Search for the cell housing the specified text and yield its [x, y] center coordinate. 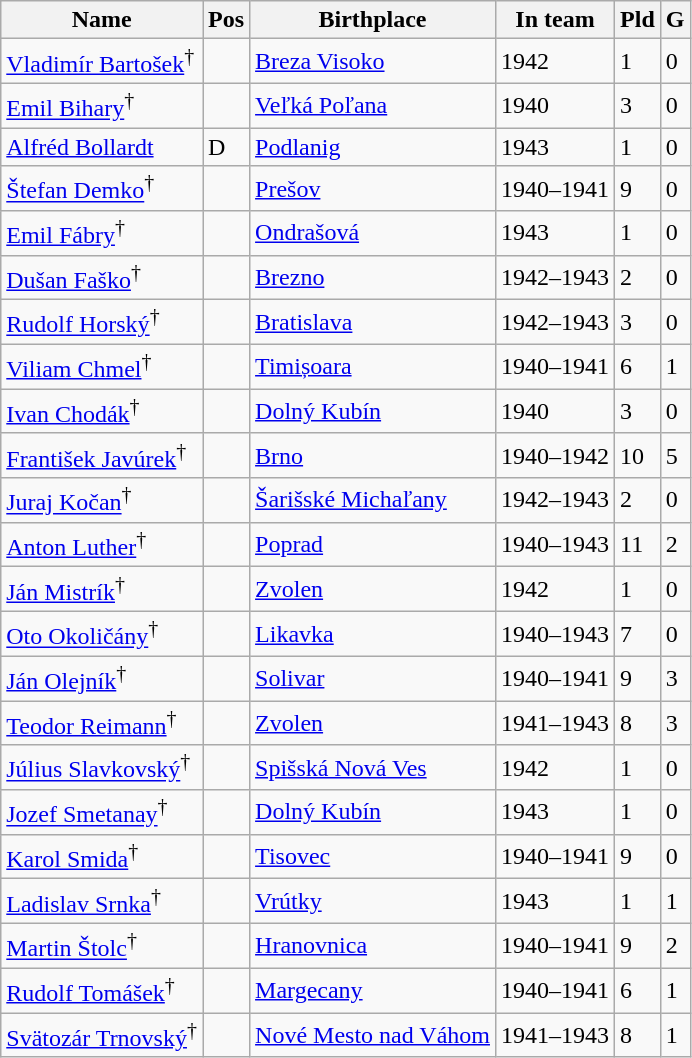
Poprad [373, 544]
Podlanig [373, 147]
Emil Bihary† [102, 106]
Šarišské Michaľany [373, 500]
Spišská Nová Ves [373, 768]
Svätozár Trnovský† [102, 1036]
In team [554, 20]
Breza Visoko [373, 62]
Teodor Reimann† [102, 724]
Solivar [373, 678]
Ladislav Srnka† [102, 902]
Alfréd Bollardt [102, 147]
Margecany [373, 990]
Pos [226, 20]
Name [102, 20]
Hranovnica [373, 946]
Veľká Poľana [373, 106]
Oto Okoličány† [102, 634]
Ján Mistrík† [102, 590]
Tisovec [373, 856]
Birthplace [373, 20]
Martin Štolc† [102, 946]
Jozef Smetanay† [102, 812]
Prešov [373, 188]
Štefan Demko† [102, 188]
Timișoara [373, 366]
5 [675, 456]
Rudolf Horský† [102, 322]
Brezno [373, 278]
Ján Olejník† [102, 678]
Brno [373, 456]
G [675, 20]
Vrútky [373, 902]
Karol Smida† [102, 856]
Vladimír Bartošek† [102, 62]
Július Slavkovský† [102, 768]
Bratislava [373, 322]
7 [638, 634]
Likavka [373, 634]
10 [638, 456]
Emil Fábry† [102, 234]
Anton Luther† [102, 544]
Rudolf Tomášek† [102, 990]
František Javúrek† [102, 456]
Nové Mesto nad Váhom [373, 1036]
D [226, 147]
11 [638, 544]
Pld [638, 20]
Ivan Chodák† [102, 412]
Juraj Kočan† [102, 500]
1940–1942 [554, 456]
Dušan Faško† [102, 278]
Ondrašová [373, 234]
Viliam Chmel† [102, 366]
